Provide the (x, y) coordinate of the cell's center where the given text is located.  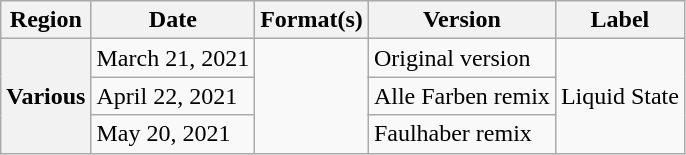
Liquid State (620, 96)
Format(s) (312, 20)
Version (462, 20)
March 21, 2021 (173, 58)
May 20, 2021 (173, 134)
Various (46, 96)
Region (46, 20)
Original version (462, 58)
Alle Farben remix (462, 96)
Label (620, 20)
Date (173, 20)
Faulhaber remix (462, 134)
April 22, 2021 (173, 96)
